Capture the cell that displays the provided text and extract its (x, y) central coordinate. 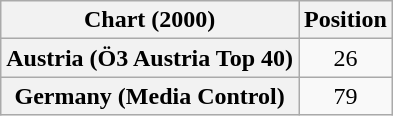
26 (346, 58)
Austria (Ö3 Austria Top 40) (150, 58)
79 (346, 96)
Germany (Media Control) (150, 96)
Chart (2000) (150, 20)
Position (346, 20)
